Capture the cell that displays the provided text and extract its (X, Y) central coordinate. 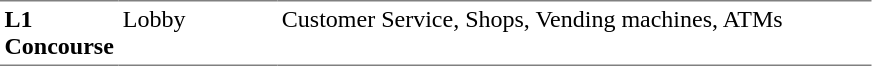
Customer Service, Shops, Vending machines, ATMs (574, 33)
Lobby (198, 33)
L1Concourse (59, 33)
